Output the (x, y) coordinate of the center of the cell containing the given text.  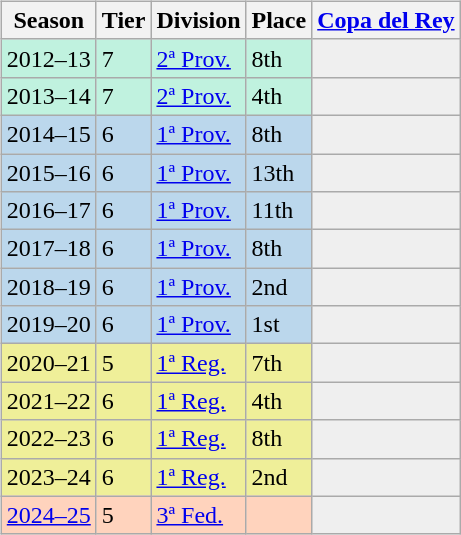
2015–16 (48, 173)
Division (198, 20)
Copa del Rey (386, 20)
Place (279, 20)
Tier (124, 20)
2022–23 (48, 439)
2016–17 (48, 211)
2014–15 (48, 134)
2023–24 (48, 477)
2021–22 (48, 401)
2012–13 (48, 58)
2024–25 (48, 515)
11th (279, 211)
Season (48, 20)
7th (279, 363)
2019–20 (48, 325)
2018–19 (48, 287)
13th (279, 173)
2013–14 (48, 96)
1st (279, 325)
2017–18 (48, 249)
2020–21 (48, 363)
3ª Fed. (198, 515)
